Locate the cell with the specified text and output its (x, y) center coordinate. 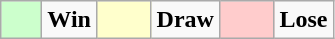
Lose (304, 20)
Draw (185, 20)
Win (70, 20)
